Capture the cell that displays the provided text and extract its (x, y) central coordinate. 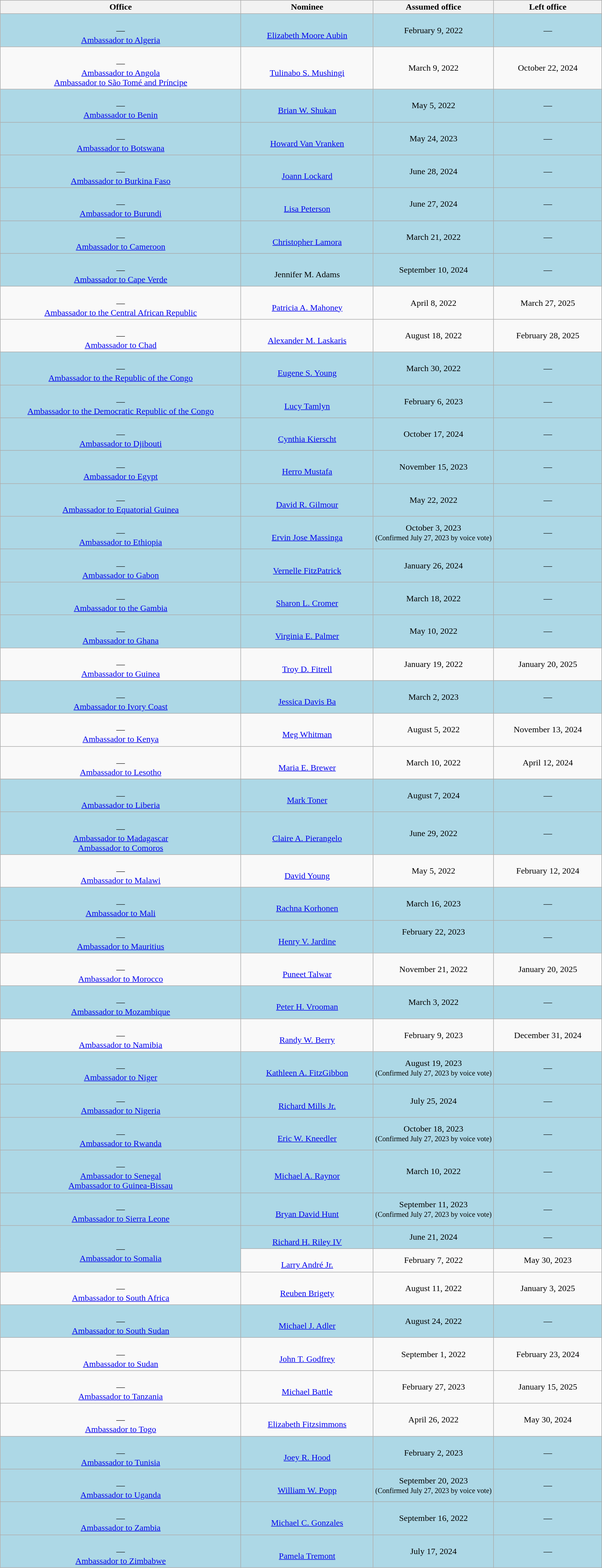
—Ambassador to Burkina Faso (121, 171)
—Ambassador to Ethiopia (121, 533)
March 27, 2025 (548, 303)
David R. Gilmour (307, 500)
David Young (307, 871)
—Ambassador to Kenya (121, 730)
February 12, 2024 (548, 871)
Jessica Davis Ba (307, 697)
—Ambassador to Ivory Coast (121, 697)
—Ambassador to Liberia (121, 795)
Herro Mustafa (307, 467)
Puneet Talwar (307, 970)
July 17, 2024 (433, 1551)
February 2, 2023 (433, 1452)
March 18, 2022 (433, 598)
—Ambassador to Zimbabwe (121, 1551)
Jennifer M. Adams (307, 270)
Alexander M. Laskaris (307, 335)
Nominee (307, 7)
—Ambassador to Uganda (121, 1486)
—Ambassador to the Republic of the Congo (121, 368)
March 2, 2023 (433, 697)
—Ambassador to Equatorial Guinea (121, 500)
Assumed office (433, 7)
January 19, 2022 (433, 664)
—Ambassador to Chad (121, 335)
Larry André Jr. (307, 1260)
Peter H. Vrooman (307, 1002)
Rachna Korhonen (307, 904)
Howard Van Vranken (307, 138)
Elizabeth Moore Aubin (307, 30)
—Ambassador to Tunisia (121, 1452)
Sharon L. Cromer (307, 598)
—Ambassador to the Democratic Republic of the Congo (121, 401)
Reuben Brigety (307, 1288)
Lisa Peterson (307, 204)
Randy W. Berry (307, 1035)
Vernelle FitzPatrick (307, 566)
—Ambassador to Mozambique (121, 1002)
—Ambassador to Botswana (121, 138)
—Ambassador to Lesotho (121, 763)
Kathleen A. FitzGibbon (307, 1068)
—Ambassador to Gabon (121, 566)
—Ambassador to Sierra Leone (121, 1209)
—Ambassador to Ghana (121, 631)
February 6, 2023 (433, 401)
September 11, 2023(Confirmed July 27, 2023 by voice vote) (433, 1209)
June 21, 2024 (433, 1237)
—Ambassador to Burundi (121, 204)
August 5, 2022 (433, 730)
—Ambassador to the Central African Republic (121, 303)
—Ambassador to Cape Verde (121, 270)
Henry V. Jardine (307, 936)
Elizabeth Fitzsimmons (307, 1420)
August 18, 2022 (433, 335)
Pamela Tremont (307, 1551)
Joann Lockard (307, 171)
Left office (548, 7)
—Ambassador to Nigeria (121, 1101)
—Ambassador to MadagascarAmbassador to Comoros (121, 833)
Eric W. Kneedler (307, 1134)
March 30, 2022 (433, 368)
—Ambassador to Cameroon (121, 237)
March 3, 2022 (433, 1002)
December 31, 2024 (548, 1035)
—Ambassador to Zambia (121, 1518)
—Ambassador to SenegalAmbassador to Guinea-Bissau (121, 1171)
—Ambassador to Malawi (121, 871)
August 24, 2022 (433, 1321)
May 24, 2023 (433, 138)
November 15, 2023 (433, 467)
January 15, 2025 (548, 1387)
October 3, 2023(Confirmed July 27, 2023 by voice vote) (433, 533)
Office (121, 7)
November 13, 2024 (548, 730)
May 30, 2024 (548, 1420)
—Ambassador to Mauritius (121, 936)
—Ambassador to Algeria (121, 30)
October 22, 2024 (548, 68)
Michael Battle (307, 1387)
—Ambassador to Sudan (121, 1354)
August 7, 2024 (433, 795)
February 28, 2025 (548, 335)
—Ambassador to Egypt (121, 467)
Cynthia Kierscht (307, 434)
Christopher Lamora (307, 237)
—Ambassador to Guinea (121, 664)
May 22, 2022 (433, 500)
Lucy Tamlyn (307, 401)
August 19, 2023(Confirmed July 27, 2023 by voice vote) (433, 1068)
—Ambassador to AngolaAmbassador to São Tomé and Príncipe (121, 68)
Brian W. Shukan (307, 106)
April 12, 2024 (548, 763)
Maria E. Brewer (307, 763)
September 1, 2022 (433, 1354)
—Ambassador to Benin (121, 106)
John T. Godfrey (307, 1354)
Tulinabo S. Mushingi (307, 68)
April 26, 2022 (433, 1420)
March 9, 2022 (433, 68)
June 27, 2024 (433, 204)
—Ambassador to Tanzania (121, 1387)
May 10, 2022 (433, 631)
September 16, 2022 (433, 1518)
February 22, 2023 (433, 936)
Richard Mills Jr. (307, 1101)
January 26, 2024 (433, 566)
Ervin Jose Massinga (307, 533)
—Ambassador to Morocco (121, 970)
October 17, 2024 (433, 434)
Joey R. Hood (307, 1452)
June 29, 2022 (433, 833)
May 30, 2023 (548, 1260)
Meg Whitman (307, 730)
November 21, 2022 (433, 970)
—Ambassador to Namibia (121, 1035)
—Ambassador to South Sudan (121, 1321)
April 8, 2022 (433, 303)
September 10, 2024 (433, 270)
September 20, 2023(Confirmed July 27, 2023 by voice vote) (433, 1486)
—Ambassador to South Africa (121, 1288)
—Ambassador to Mali (121, 904)
Michael C. Gonzales (307, 1518)
—Ambassador to Togo (121, 1420)
June 28, 2024 (433, 171)
August 11, 2022 (433, 1288)
Troy D. Fitrell (307, 664)
Eugene S. Young (307, 368)
Patricia A. Mahoney (307, 303)
William W. Popp (307, 1486)
October 18, 2023(Confirmed July 27, 2023 by voice vote) (433, 1134)
Michael A. Raynor (307, 1171)
March 16, 2023 (433, 904)
—Ambassador to Rwanda (121, 1134)
February 27, 2023 (433, 1387)
Mark Toner (307, 795)
—Ambassador to Somalia (121, 1249)
Richard H. Riley IV (307, 1237)
Bryan David Hunt (307, 1209)
—Ambassador to the Gambia (121, 598)
February 7, 2022 (433, 1260)
March 21, 2022 (433, 237)
February 9, 2022 (433, 30)
—Ambassador to Niger (121, 1068)
February 9, 2023 (433, 1035)
Virginia E. Palmer (307, 631)
—Ambassador to Djibouti (121, 434)
February 23, 2024 (548, 1354)
July 25, 2024 (433, 1101)
Michael J. Adler (307, 1321)
Claire A. Pierangelo (307, 833)
January 3, 2025 (548, 1288)
